Determine the [X, Y] coordinate at the center of the cell enclosing the given text.  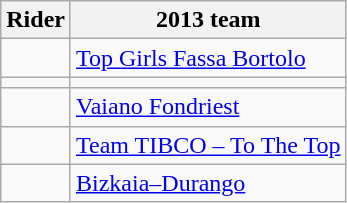
Top Girls Fassa Bortolo [208, 58]
Vaiano Fondriest [208, 107]
Team TIBCO – To The Top [208, 145]
2013 team [208, 20]
Rider [36, 20]
Bizkaia–Durango [208, 183]
